Identify which cell holds the provided text, then report its [X, Y] central coordinate. 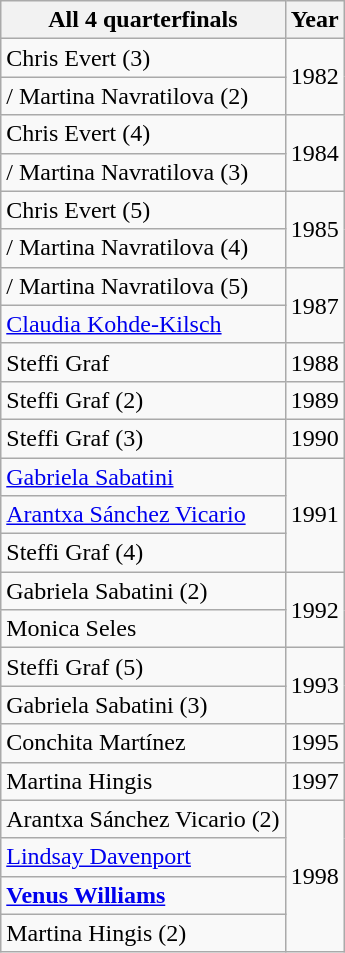
1997 [314, 781]
/ Martina Navratilova (4) [143, 248]
1990 [314, 438]
Lindsay Davenport [143, 857]
1993 [314, 686]
All 4 quarterfinals [143, 20]
1985 [314, 229]
Arantxa Sánchez Vicario (2) [143, 819]
Conchita Martínez [143, 743]
Chris Evert (5) [143, 210]
Venus Williams [143, 895]
/ Martina Navratilova (3) [143, 172]
1995 [314, 743]
Chris Evert (3) [143, 58]
Claudia Kohde-Kilsch [143, 324]
Gabriela Sabatini [143, 477]
Year [314, 20]
1998 [314, 876]
Steffi Graf (5) [143, 667]
Gabriela Sabatini (2) [143, 591]
Martina Hingis (2) [143, 933]
1982 [314, 77]
Gabriela Sabatini (3) [143, 705]
Chris Evert (4) [143, 134]
1989 [314, 400]
1984 [314, 153]
Monica Seles [143, 629]
Steffi Graf (3) [143, 438]
Arantxa Sánchez Vicario [143, 515]
Steffi Graf (4) [143, 553]
Steffi Graf [143, 362]
1987 [314, 305]
1988 [314, 362]
1991 [314, 515]
Martina Hingis [143, 781]
Steffi Graf (2) [143, 400]
/ Martina Navratilova (5) [143, 286]
/ Martina Navratilova (2) [143, 96]
1992 [314, 610]
